Detect which cell encompasses the target text, then output its (X, Y) center coordinate. 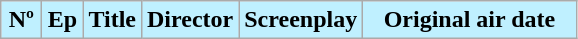
Original air date (470, 20)
Director (190, 20)
Nº (22, 20)
Title (112, 20)
Ep (62, 20)
Screenplay (301, 20)
